Scan for the cell matching the given text and deliver its [X, Y] coordinate at center. 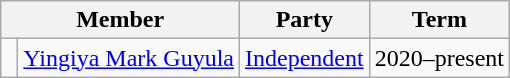
Yingiya Mark Guyula [129, 58]
Party [305, 20]
2020–present [439, 58]
Term [439, 20]
Member [120, 20]
Independent [305, 58]
